Determine the (x, y) coordinate at the center of the cell enclosing the given text.  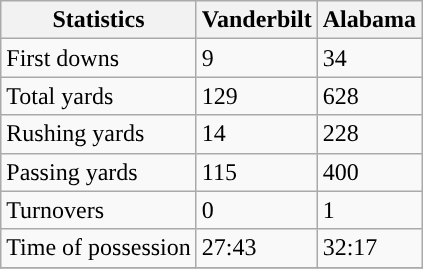
34 (369, 58)
Passing yards (99, 172)
628 (369, 96)
115 (256, 172)
Rushing yards (99, 134)
0 (256, 210)
First downs (99, 58)
129 (256, 96)
Time of possession (99, 248)
400 (369, 172)
Alabama (369, 20)
Statistics (99, 20)
14 (256, 134)
Total yards (99, 96)
Turnovers (99, 210)
Vanderbilt (256, 20)
27:43 (256, 248)
32:17 (369, 248)
228 (369, 134)
9 (256, 58)
1 (369, 210)
